Pinpoint the cell where the given text exists, returning its [x, y] midpoint coordinate. 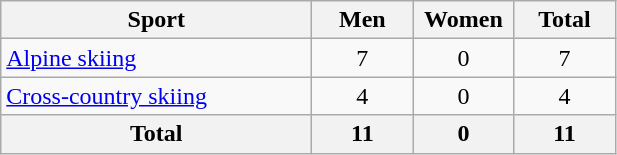
Sport [156, 20]
Women [464, 20]
Cross-country skiing [156, 96]
Men [362, 20]
Alpine skiing [156, 58]
